For the text-containing cell, return its midpoint in [x, y] coordinate format. 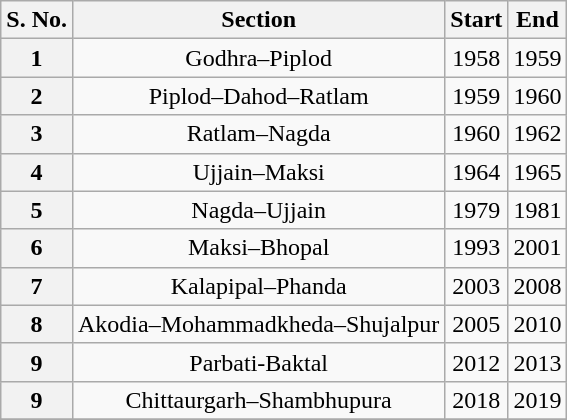
2008 [538, 286]
7 [37, 286]
3 [37, 134]
2012 [476, 362]
Godhra–Piplod [258, 58]
Parbati-Baktal [258, 362]
8 [37, 324]
1979 [476, 210]
Chittaurgarh–Shambhupura [258, 400]
1965 [538, 172]
1981 [538, 210]
2010 [538, 324]
2 [37, 96]
1958 [476, 58]
1962 [538, 134]
5 [37, 210]
Akodia–Mohammadkheda–Shujalpur [258, 324]
2018 [476, 400]
Section [258, 20]
2019 [538, 400]
2013 [538, 362]
1964 [476, 172]
2005 [476, 324]
4 [37, 172]
1 [37, 58]
End [538, 20]
Start [476, 20]
Kalapipal–Phanda [258, 286]
Ujjain–Maksi [258, 172]
2003 [476, 286]
6 [37, 248]
Ratlam–Nagda [258, 134]
S. No. [37, 20]
Maksi–Bhopal [258, 248]
Piplod–Dahod–Ratlam [258, 96]
2001 [538, 248]
1993 [476, 248]
Nagda–Ujjain [258, 210]
